From the cell containing the given text, extract its center point as [X, Y] coordinate. 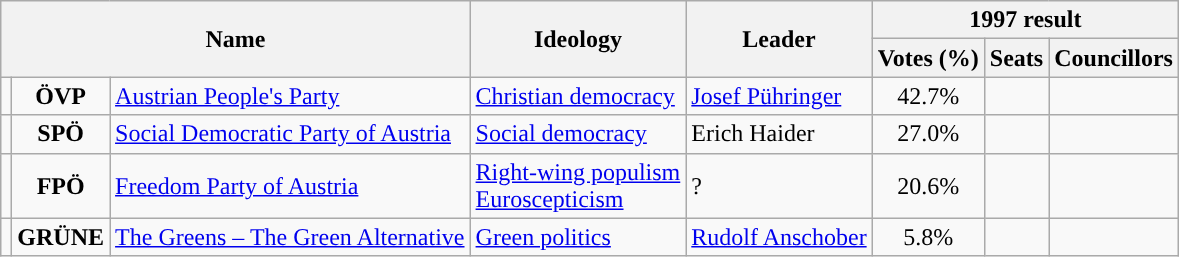
The Greens – The Green Alternative [290, 237]
Green politics [578, 237]
FPÖ [61, 186]
Votes (%) [928, 58]
Seats [1016, 58]
Erich Haider [779, 134]
Austrian People's Party [290, 96]
Christian democracy [578, 96]
42.7% [928, 96]
? [779, 186]
Freedom Party of Austria [290, 186]
Social Democratic Party of Austria [290, 134]
GRÜNE [61, 237]
Rudolf Anschober [779, 237]
Josef Pühringer [779, 96]
Leader [779, 39]
Social democracy [578, 134]
Name [236, 39]
1997 result [1025, 20]
20.6% [928, 186]
Right-wing populismEuroscepticism [578, 186]
Councillors [1114, 58]
27.0% [928, 134]
SPÖ [61, 134]
ÖVP [61, 96]
Ideology [578, 39]
5.8% [928, 237]
